Find where the given text appears and provide that cell's center as [X, Y] coordinate. 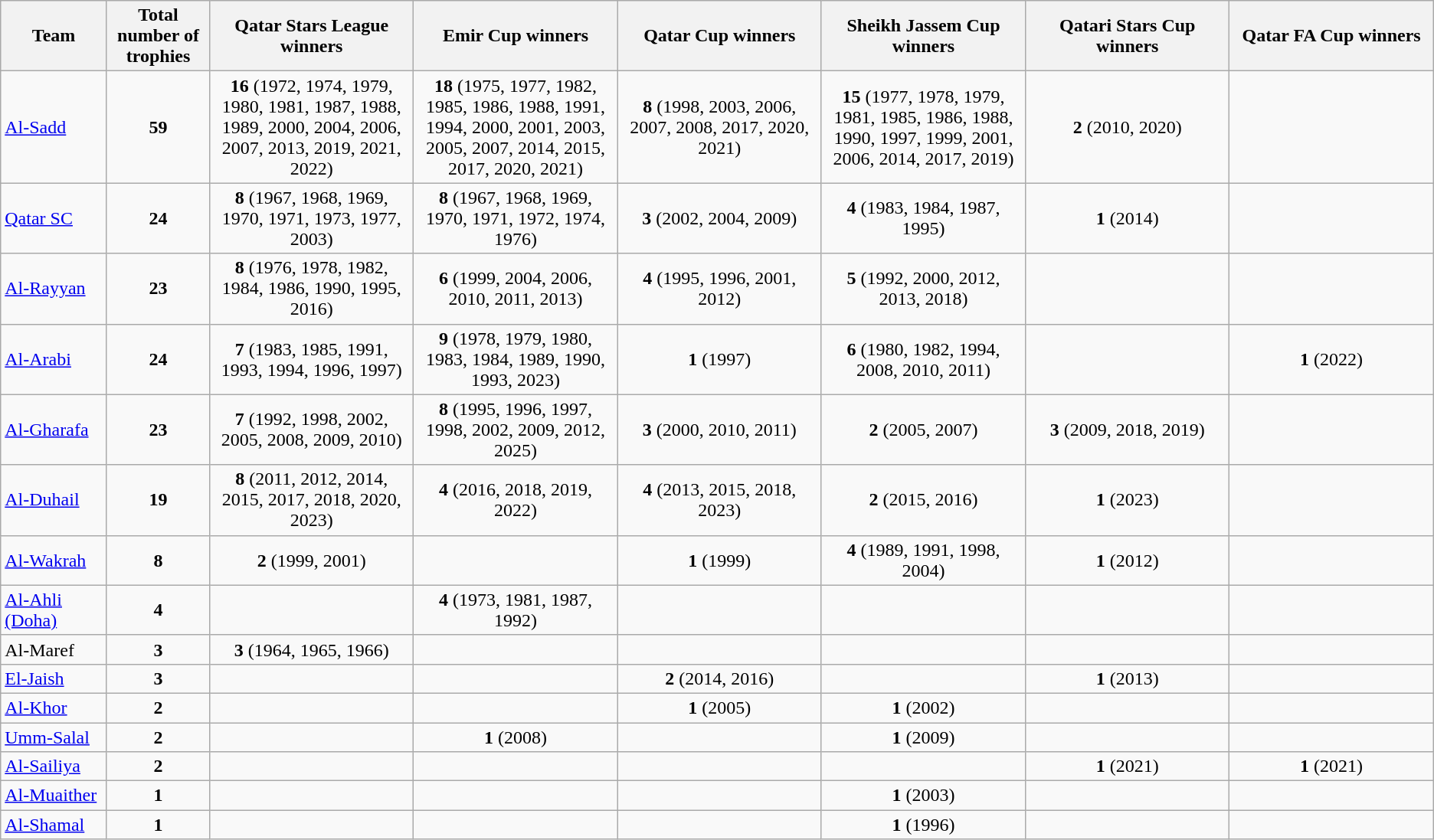
8 (1976, 1978, 1982, 1984, 1986, 1990, 1995, 2016) [312, 289]
1 (2014) [1128, 218]
9 (1978, 1979, 1980, 1983, 1984, 1989, 1990, 1993, 2023) [516, 359]
3 (2009, 2018, 2019) [1128, 430]
Total number of trophies [158, 36]
1 (2009) [923, 737]
15 (1977, 1978, 1979, 1981, 1985, 1986, 1988, 1990, 1997, 1999, 2001, 2006, 2014, 2017, 2019) [923, 127]
Sheikh Jassem Cup winners [923, 36]
3 (1964, 1965, 1966) [312, 649]
1 (2023) [1128, 500]
El-Jaish [54, 678]
Al-Gharafa [54, 430]
7 (1992, 1998, 2002, 2005, 2008, 2009, 2010) [312, 430]
4 (2013, 2015, 2018, 2023) [719, 500]
Al-Rayyan [54, 289]
2 (2005, 2007) [923, 430]
8 (1995, 1996, 1997, 1998, 2002, 2009, 2012, 2025) [516, 430]
1 (2003) [923, 796]
Al-Muaither [54, 796]
4 (1973, 1981, 1987, 1992) [516, 610]
8 (2011, 2012, 2014, 2015, 2017, 2018, 2020, 2023) [312, 500]
Al-Shamal [54, 825]
1 (1997) [719, 359]
5 (1992, 2000, 2012, 2013, 2018) [923, 289]
16 (1972, 1974, 1979, 1980, 1981, 1987, 1988, 1989, 2000, 2004, 2006, 2007, 2013, 2019, 2021, 2022) [312, 127]
4 (1995, 1996, 2001, 2012) [719, 289]
Team [54, 36]
8 (1967, 1968, 1969, 1970, 1971, 1972, 1974, 1976) [516, 218]
1 (2013) [1128, 678]
4 [158, 610]
6 (1999, 2004, 2006, 2010, 2011, 2013) [516, 289]
Emir Cup winners [516, 36]
1 (1999) [719, 561]
3 (2000, 2010, 2011) [719, 430]
1 (1996) [923, 825]
2 (1999, 2001) [312, 561]
Qatar SC [54, 218]
4 (2016, 2018, 2019, 2022) [516, 500]
2 (2010, 2020) [1128, 127]
Qatari Stars Cup winners [1128, 36]
Al-Maref [54, 649]
59 [158, 127]
Qatar Stars League winners [312, 36]
8 (1998, 2003, 2006, 2007, 2008, 2017, 2020, 2021) [719, 127]
8 (1967, 1968, 1969, 1970, 1971, 1973, 1977, 2003) [312, 218]
Al-Arabi [54, 359]
Al-Wakrah [54, 561]
Al-Duhail [54, 500]
3 (2002, 2004, 2009) [719, 218]
1 (2022) [1331, 359]
Qatar FA Cup winners [1331, 36]
6 (1980, 1982, 1994, 2008, 2010, 2011) [923, 359]
4 (1983, 1984, 1987, 1995) [923, 218]
1 (2008) [516, 737]
Al-Sailiya [54, 766]
4 (1989, 1991, 1998, 2004) [923, 561]
1 (2012) [1128, 561]
8 [158, 561]
Al-Ahli (Doha) [54, 610]
Al-Sadd [54, 127]
18 (1975, 1977, 1982, 1985, 1986, 1988, 1991, 1994, 2000, 2001, 2003, 2005, 2007, 2014, 2015, 2017, 2020, 2021) [516, 127]
7 (1983, 1985, 1991, 1993, 1994, 1996, 1997) [312, 359]
2 (2014, 2016) [719, 678]
Umm-Salal [54, 737]
19 [158, 500]
2 (2015, 2016) [923, 500]
1 (2005) [719, 708]
Qatar Cup winners [719, 36]
Al-Khor [54, 708]
1 (2002) [923, 708]
